Output the [x, y] coordinate of the center of the cell containing the given text.  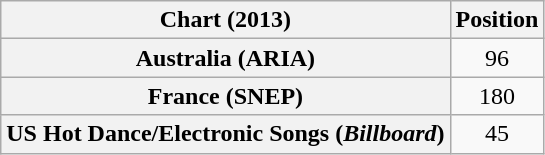
96 [497, 58]
Position [497, 20]
180 [497, 96]
45 [497, 134]
US Hot Dance/Electronic Songs (Billboard) [226, 134]
Chart (2013) [226, 20]
France (SNEP) [226, 96]
Australia (ARIA) [226, 58]
